Pinpoint the cell where the given text exists, returning its [x, y] midpoint coordinate. 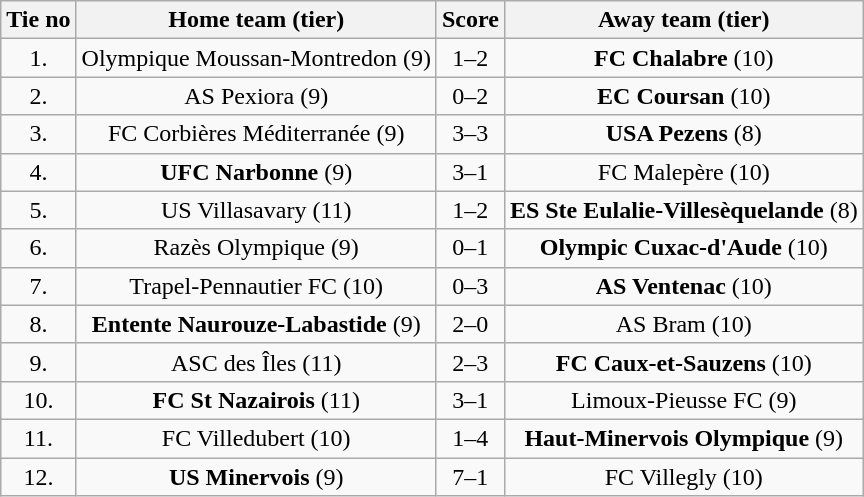
US Villasavary (11) [256, 210]
FC Chalabre (10) [684, 58]
2–0 [470, 324]
2–3 [470, 362]
Score [470, 20]
Home team (tier) [256, 20]
Trapel-Pennautier FC (10) [256, 286]
FC St Nazairois (11) [256, 400]
ES Ste Eulalie-Villesèquelande (8) [684, 210]
ASC des Îles (11) [256, 362]
UFC Narbonne (9) [256, 172]
5. [38, 210]
Olympique Moussan-Montredon (9) [256, 58]
Tie no [38, 20]
FC Caux-et-Sauzens (10) [684, 362]
12. [38, 477]
FC Malepère (10) [684, 172]
7. [38, 286]
AS Ventenac (10) [684, 286]
Razès Olympique (9) [256, 248]
USA Pezens (8) [684, 134]
Olympic Cuxac-d'Aude (10) [684, 248]
11. [38, 438]
1. [38, 58]
3. [38, 134]
0–2 [470, 96]
Away team (tier) [684, 20]
9. [38, 362]
FC Corbières Méditerranée (9) [256, 134]
3–3 [470, 134]
7–1 [470, 477]
8. [38, 324]
FC Villegly (10) [684, 477]
AS Bram (10) [684, 324]
EC Coursan (10) [684, 96]
US Minervois (9) [256, 477]
0–3 [470, 286]
AS Pexiora (9) [256, 96]
10. [38, 400]
FC Villedubert (10) [256, 438]
0–1 [470, 248]
6. [38, 248]
Haut-Minervois Olympique (9) [684, 438]
1–4 [470, 438]
Entente Naurouze-Labastide (9) [256, 324]
4. [38, 172]
2. [38, 96]
Limoux-Pieusse FC (9) [684, 400]
